Identify which cell holds the provided text, then report its [x, y] central coordinate. 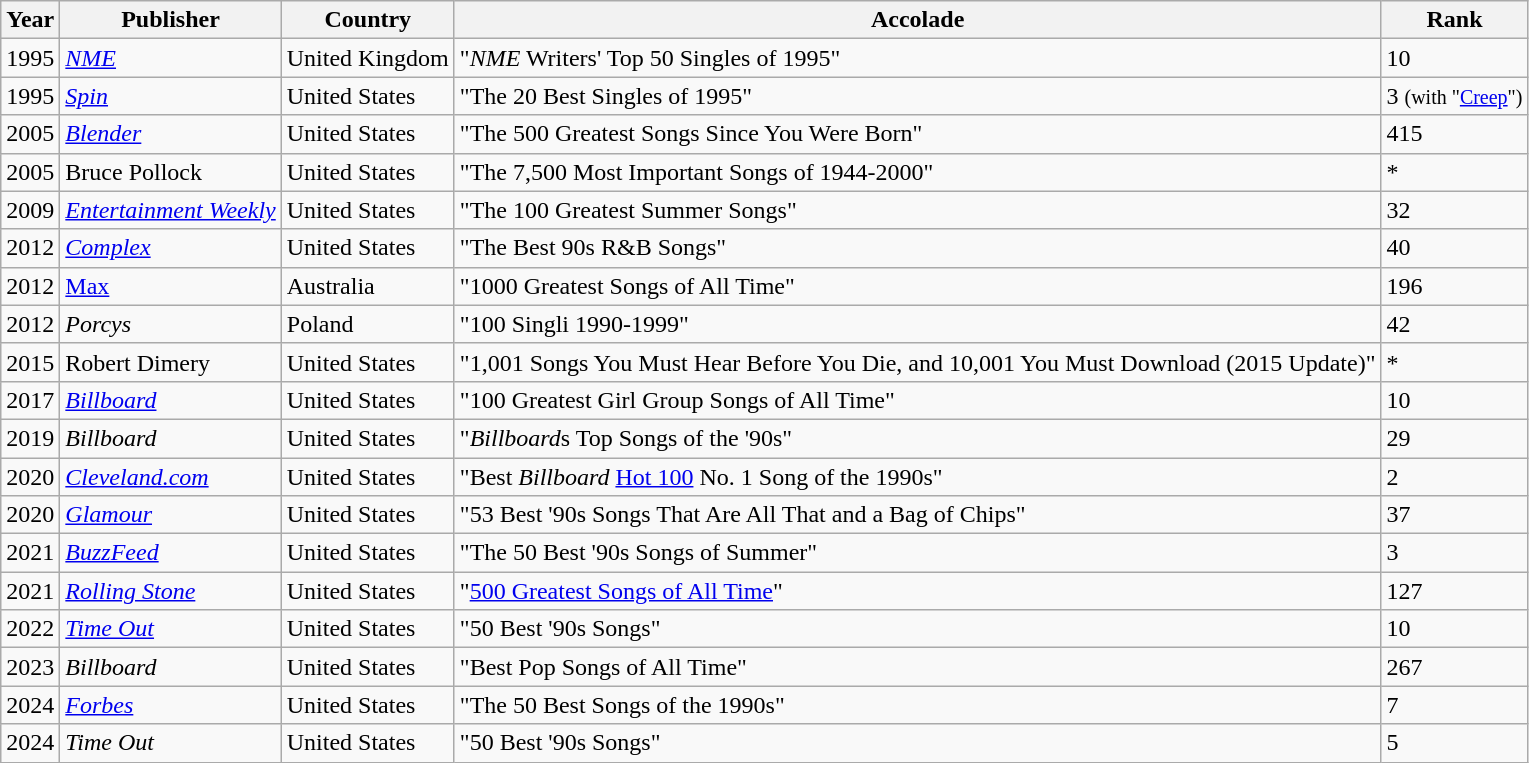
"The 20 Best Singles of 1995" [918, 96]
196 [1454, 286]
Poland [368, 324]
2022 [30, 629]
40 [1454, 248]
Rank [1454, 20]
"53 Best '90s Songs That Are All That and a Bag of Chips" [918, 515]
Blender [170, 134]
NME [170, 58]
Bruce Pollock [170, 172]
"100 Singli 1990-1999" [918, 324]
Glamour [170, 515]
2009 [30, 210]
"Billboards Top Songs of the '90s" [918, 438]
Rolling Stone [170, 591]
"100 Greatest Girl Group Songs of All Time" [918, 400]
"1,001 Songs You Must Hear Before You Die, and 10,001 You Must Download (2015 Update)" [918, 362]
"The 50 Best Songs of the 1990s" [918, 705]
Forbes [170, 705]
Cleveland.com [170, 477]
"Best Pop Songs of All Time" [918, 667]
"Best Billboard Hot 100 No. 1 Song of the 1990s" [918, 477]
"The Best 90s R&B Songs" [918, 248]
Australia [368, 286]
42 [1454, 324]
415 [1454, 134]
2019 [30, 438]
3 [1454, 553]
29 [1454, 438]
United Kingdom [368, 58]
Max [170, 286]
"The 7,500 Most Important Songs of 1944-2000" [918, 172]
"The 50 Best '90s Songs of Summer" [918, 553]
127 [1454, 591]
3 (with "Creep") [1454, 96]
"500 Greatest Songs of All Time" [918, 591]
2023 [30, 667]
"The 100 Greatest Summer Songs" [918, 210]
"1000 Greatest Songs of All Time" [918, 286]
"The 500 Greatest Songs Since You Were Born" [918, 134]
Spin [170, 96]
37 [1454, 515]
32 [1454, 210]
Country [368, 20]
5 [1454, 743]
267 [1454, 667]
Complex [170, 248]
2017 [30, 400]
Year [30, 20]
2 [1454, 477]
Robert Dimery [170, 362]
7 [1454, 705]
2015 [30, 362]
BuzzFeed [170, 553]
Publisher [170, 20]
Accolade [918, 20]
"NME Writers' Top 50 Singles of 1995" [918, 58]
Porcys [170, 324]
Entertainment Weekly [170, 210]
